Capture the cell that displays the provided text and extract its (x, y) central coordinate. 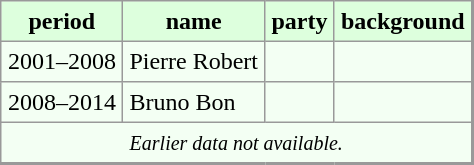
period (62, 21)
Pierre Robert (194, 61)
Bruno Bon (194, 102)
Earlier data not available. (236, 142)
party (300, 21)
2001–2008 (62, 61)
background (403, 21)
2008–2014 (62, 102)
name (194, 21)
